Provide the [x, y] coordinate of the cell's center where the given text is located.  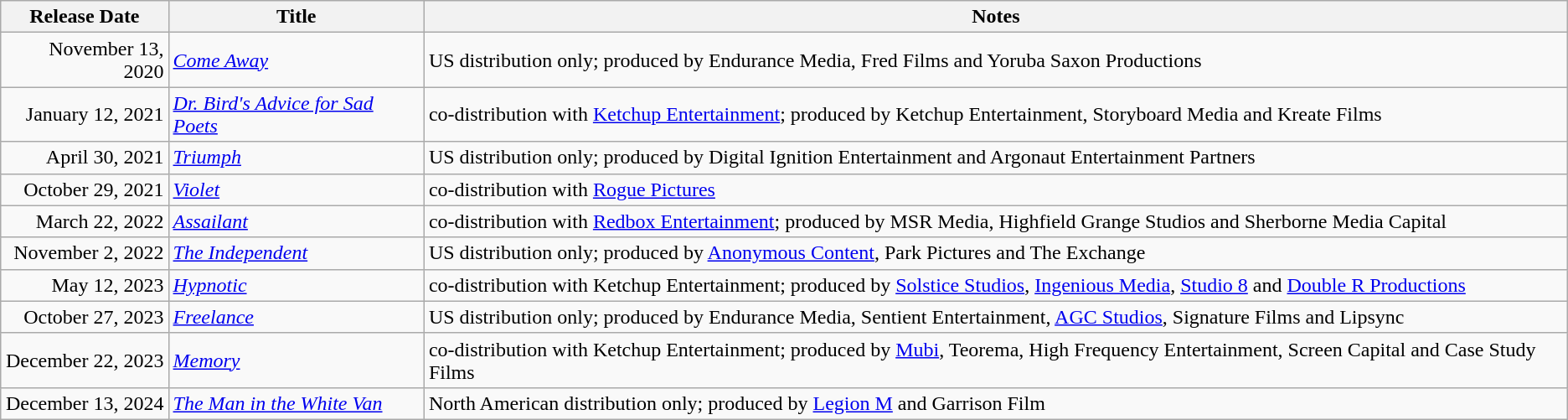
US distribution only; produced by Digital Ignition Entertainment and Argonaut Entertainment Partners [995, 158]
The Independent [297, 253]
co-distribution with Ketchup Entertainment; produced by Solstice Studios, Ingenious Media, Studio 8 and Double R Productions [995, 285]
December 22, 2023 [85, 360]
co-distribution with Ketchup Entertainment; produced by Mubi, Teorema, High Frequency Entertainment, Screen Capital and Case Study Films [995, 360]
US distribution only; produced by Anonymous Content, Park Pictures and The Exchange [995, 253]
Release Date [85, 17]
The Man in the White Van [297, 403]
Violet [297, 189]
US distribution only; produced by Endurance Media, Sentient Entertainment, AGC Studios, Signature Films and Lipsync [995, 317]
October 29, 2021 [85, 189]
Assailant [297, 221]
North American distribution only; produced by Legion M and Garrison Film [995, 403]
Freelance [297, 317]
co-distribution with Ketchup Entertainment; produced by Ketchup Entertainment, Storyboard Media and Kreate Films [995, 114]
December 13, 2024 [85, 403]
Dr. Bird's Advice for Sad Poets [297, 114]
October 27, 2023 [85, 317]
November 2, 2022 [85, 253]
Notes [995, 17]
Hypnotic [297, 285]
April 30, 2021 [85, 158]
November 13, 2020 [85, 60]
May 12, 2023 [85, 285]
March 22, 2022 [85, 221]
Triumph [297, 158]
co-distribution with Rogue Pictures [995, 189]
US distribution only; produced by Endurance Media, Fred Films and Yoruba Saxon Productions [995, 60]
Come Away [297, 60]
co-distribution with Redbox Entertainment; produced by MSR Media, Highfield Grange Studios and Sherborne Media Capital [995, 221]
January 12, 2021 [85, 114]
Memory [297, 360]
Title [297, 17]
